From the cell containing the given text, extract its center point as (X, Y) coordinate. 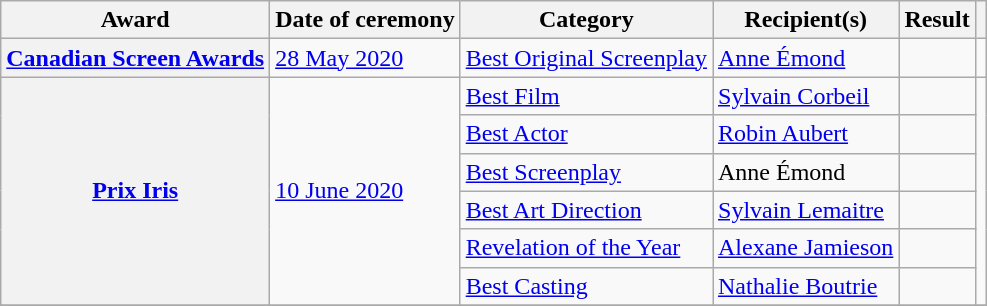
Best Film (586, 96)
Best Art Direction (586, 210)
Award (136, 20)
Robin Aubert (805, 134)
Sylvain Corbeil (805, 96)
Date of ceremony (366, 20)
Alexane Jamieson (805, 248)
28 May 2020 (366, 58)
Prix Iris (136, 191)
Revelation of the Year (586, 248)
Canadian Screen Awards (136, 58)
Best Actor (586, 134)
Nathalie Boutrie (805, 286)
Recipient(s) (805, 20)
Best Screenplay (586, 172)
Category (586, 20)
Sylvain Lemaitre (805, 210)
Result (937, 20)
Best Original Screenplay (586, 58)
Best Casting (586, 286)
10 June 2020 (366, 191)
